Return (x, y) of the center of cell containing provided text 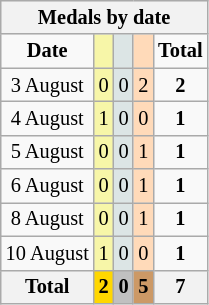
10 August (48, 253)
4 August (48, 118)
5 (143, 287)
Date (48, 51)
7 (180, 287)
8 August (48, 219)
Medals by date (104, 17)
6 August (48, 186)
3 August (48, 85)
5 August (48, 152)
